From the cell containing the given text, extract its center point as [x, y] coordinate. 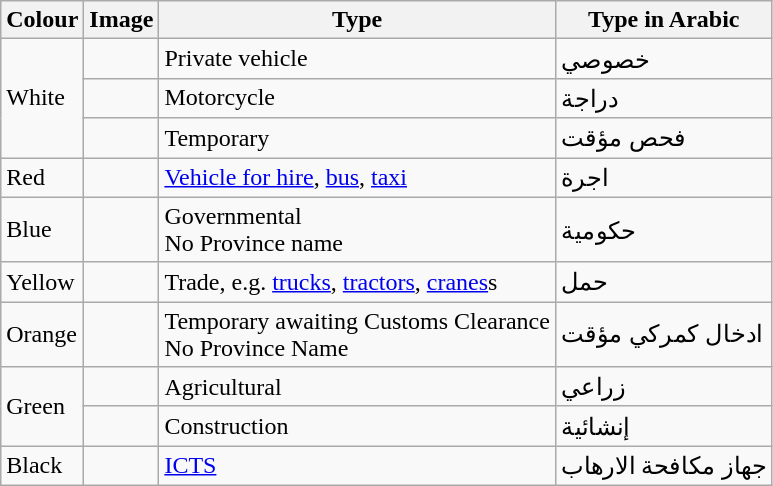
إنشائية [664, 426]
Temporary awaiting Customs ClearanceNo Province Name [358, 334]
Construction [358, 426]
Trade, e.g. trucks, tractors, craness [358, 282]
ICTS [358, 466]
Orange [42, 334]
Vehicle for hire, bus, taxi [358, 178]
زراعي [664, 387]
Colour [42, 20]
Type in Arabic [664, 20]
جهاز مكافحة الارهاب [664, 466]
Private vehicle [358, 59]
Black [42, 466]
ادخال كمرکي مؤقت [664, 334]
Yellow [42, 282]
حكومية [664, 230]
Motorcycle [358, 98]
دراجة [664, 98]
Red [42, 178]
GovernmentalNo Province name [358, 230]
Image [122, 20]
خصوصي [664, 59]
اجرة [664, 178]
Blue [42, 230]
Temporary [358, 138]
Agricultural [358, 387]
White [42, 98]
Type [358, 20]
Green [42, 406]
فحص مؤقت [664, 138]
حمل [664, 282]
